Find where the given text appears and provide that cell's center as [X, Y] coordinate. 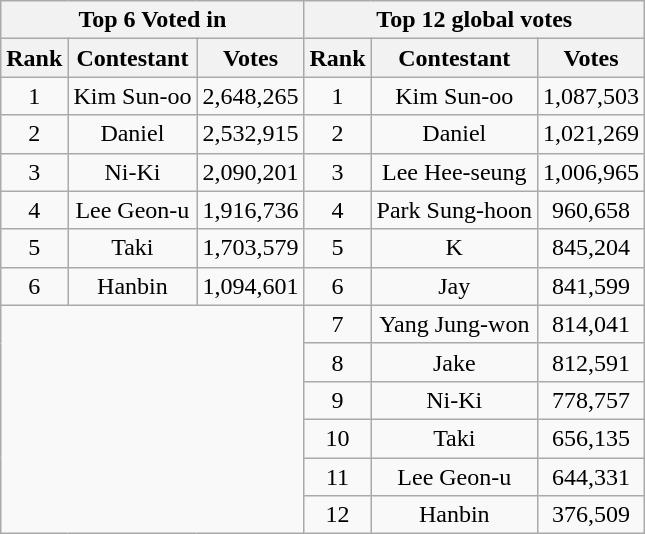
Jake [454, 362]
376,509 [590, 515]
1,703,579 [250, 248]
2,090,201 [250, 172]
9 [338, 400]
Top 6 Voted in [152, 20]
1,006,965 [590, 172]
644,331 [590, 477]
K [454, 248]
Top 12 global votes [474, 20]
Lee Hee-seung [454, 172]
814,041 [590, 324]
845,204 [590, 248]
8 [338, 362]
812,591 [590, 362]
11 [338, 477]
2,532,915 [250, 134]
841,599 [590, 286]
960,658 [590, 210]
1,021,269 [590, 134]
1,087,503 [590, 96]
7 [338, 324]
10 [338, 438]
2,648,265 [250, 96]
12 [338, 515]
Park Sung-hoon [454, 210]
778,757 [590, 400]
1,916,736 [250, 210]
Jay [454, 286]
Yang Jung-won [454, 324]
656,135 [590, 438]
1,094,601 [250, 286]
